Extract the (X, Y) coordinate from the center of the cell holding the provided text.  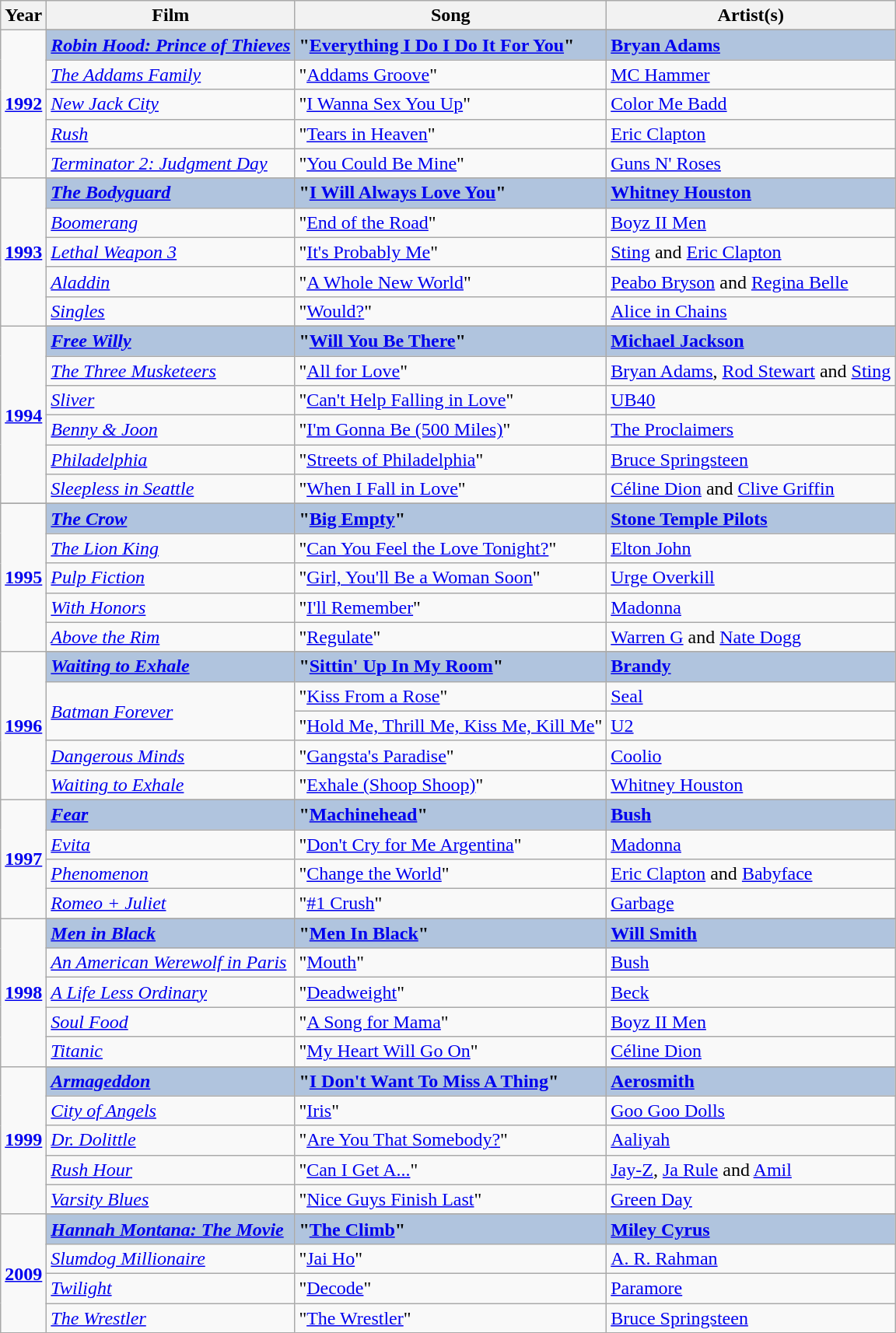
Warren G and Nate Dogg (751, 637)
Garbage (751, 904)
With Honors (171, 607)
Eric Clapton and Babyface (751, 874)
MC Hammer (751, 75)
Song (451, 16)
Paramore (751, 1288)
Miley Cyrus (751, 1229)
Slumdog Millionaire (171, 1258)
Aladdin (171, 282)
2009 (23, 1273)
Céline Dion and Clive Griffin (751, 489)
Michael Jackson (751, 341)
1998 (23, 992)
New Jack City (171, 104)
The Addams Family (171, 75)
"I'm Gonna Be (500 Miles)" (451, 430)
Above the Rim (171, 637)
Fear (171, 814)
"Deadweight" (451, 992)
The Three Musketeers (171, 371)
Sleepless in Seattle (171, 489)
"Kiss From a Rose" (451, 696)
Will Smith (751, 933)
"You Could Be Mine" (451, 163)
"Change the World" (451, 874)
1994 (23, 415)
Sliver (171, 401)
"A Song for Mama" (451, 1022)
"Hold Me, Thrill Me, Kiss Me, Kill Me" (451, 726)
"Streets of Philadelphia" (451, 460)
Artist(s) (751, 16)
1995 (23, 578)
"I Wanna Sex You Up" (451, 104)
Soul Food (171, 1022)
1992 (23, 104)
"Men In Black" (451, 933)
Aaliyah (751, 1140)
"Mouth" (451, 963)
The Crow (171, 519)
Hannah Montana: The Movie (171, 1229)
"Addams Groove" (451, 75)
"Gangsta's Paradise" (451, 755)
City of Angels (171, 1111)
"Machinehead" (451, 814)
Armageddon (171, 1081)
"My Heart Will Go On" (451, 1051)
An American Werewolf in Paris (171, 963)
Lethal Weapon 3 (171, 252)
"Can I Get A..." (451, 1170)
"A Whole New World" (451, 282)
Elton John (751, 548)
"Iris" (451, 1111)
Pulp Fiction (171, 578)
Robin Hood: Prince of Thieves (171, 45)
Céline Dion (751, 1051)
"Don't Cry for Me Argentina" (451, 844)
"Would?" (451, 311)
"Exhale (Shoop Shoop)" (451, 785)
"Sittin' Up In My Room" (451, 666)
Free Willy (171, 341)
Year (23, 16)
"Big Empty" (451, 519)
The Proclaimers (751, 430)
"End of the Road" (451, 222)
Guns N' Roses (751, 163)
"Girl, You'll Be a Woman Soon" (451, 578)
Terminator 2: Judgment Day (171, 163)
"Will You Be There" (451, 341)
"All for Love" (451, 371)
Beck (751, 992)
"Nice Guys Finish Last" (451, 1199)
"Regulate" (451, 637)
Bryan Adams, Rod Stewart and Sting (751, 371)
1996 (23, 726)
A Life Less Ordinary (171, 992)
Green Day (751, 1199)
"The Wrestler" (451, 1318)
Twilight (171, 1288)
"Are You That Somebody?" (451, 1140)
"Decode" (451, 1288)
Men in Black (171, 933)
"It's Probably Me" (451, 252)
Peabo Bryson and Regina Belle (751, 282)
Bryan Adams (751, 45)
The Wrestler (171, 1318)
Romeo + Juliet (171, 904)
Coolio (751, 755)
Eric Clapton (751, 134)
Philadelphia (171, 460)
1993 (23, 252)
Rush Hour (171, 1170)
A. R. Rahman (751, 1258)
U2 (751, 726)
"The Climb" (451, 1229)
Aerosmith (751, 1081)
Dangerous Minds (171, 755)
"Can You Feel the Love Tonight?" (451, 548)
Film (171, 16)
Sting and Eric Clapton (751, 252)
Jay-Z, Ja Rule and Amil (751, 1170)
1999 (23, 1140)
Alice in Chains (751, 311)
Phenomenon (171, 874)
"Tears in Heaven" (451, 134)
The Lion King (171, 548)
Seal (751, 696)
Color Me Badd (751, 104)
Goo Goo Dolls (751, 1111)
The Bodyguard (171, 193)
Benny & Joon (171, 430)
Evita (171, 844)
Rush (171, 134)
"Can't Help Falling in Love" (451, 401)
"I Don't Want To Miss A Thing" (451, 1081)
"I Will Always Love You" (451, 193)
Singles (171, 311)
"When I Fall in Love" (451, 489)
1997 (23, 859)
Batman Forever (171, 711)
Urge Overkill (751, 578)
"Jai Ho" (451, 1258)
UB40 (751, 401)
Boomerang (171, 222)
Titanic (171, 1051)
"Everything I Do I Do It For You" (451, 45)
"#1 Crush" (451, 904)
Varsity Blues (171, 1199)
Stone Temple Pilots (751, 519)
Brandy (751, 666)
Dr. Dolittle (171, 1140)
"I'll Remember" (451, 607)
